Locate the cell with the specified text and output its (X, Y) center coordinate. 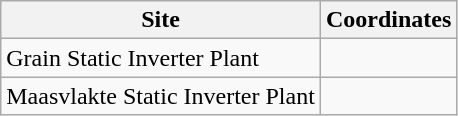
Site (161, 20)
Maasvlakte Static Inverter Plant (161, 96)
Coordinates (388, 20)
Grain Static Inverter Plant (161, 58)
